Extract the (X, Y) coordinate from the center of the cell holding the provided text.  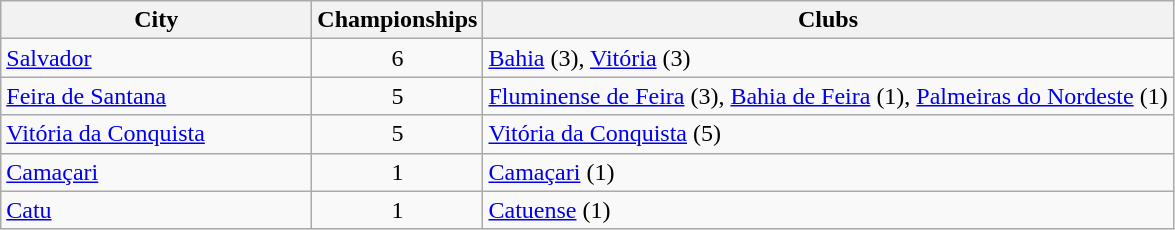
Fluminense de Feira (3), Bahia de Feira (1), Palmeiras do Nordeste (1) (828, 96)
Salvador (156, 58)
Catuense (1) (828, 210)
Feira de Santana (156, 96)
6 (398, 58)
Clubs (828, 20)
Vitória da Conquista (156, 134)
Camaçari (1) (828, 172)
City (156, 20)
Vitória da Conquista (5) (828, 134)
Camaçari (156, 172)
Bahia (3), Vitória (3) (828, 58)
Catu (156, 210)
Championships (398, 20)
